Detect which cell encompasses the target text, then output its [X, Y] center coordinate. 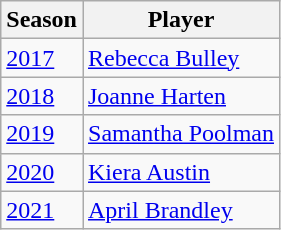
Rebecca Bulley [180, 58]
2018 [42, 96]
Player [180, 20]
Joanne Harten [180, 96]
2021 [42, 210]
Season [42, 20]
2019 [42, 134]
Samantha Poolman [180, 134]
2017 [42, 58]
Kiera Austin [180, 172]
April Brandley [180, 210]
2020 [42, 172]
